Locate the cell with the specified text and output its [X, Y] center coordinate. 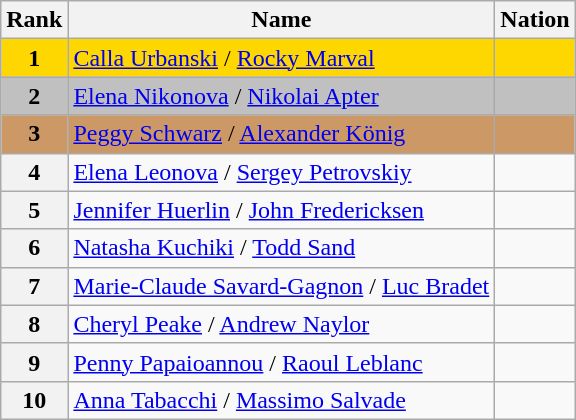
Rank [34, 20]
Marie-Claude Savard-Gagnon / Luc Bradet [282, 286]
2 [34, 96]
9 [34, 362]
Natasha Kuchiki / Todd Sand [282, 248]
Name [282, 20]
10 [34, 400]
4 [34, 172]
Anna Tabacchi / Massimo Salvade [282, 400]
Penny Papaioannou / Raoul Leblanc [282, 362]
6 [34, 248]
1 [34, 58]
5 [34, 210]
Nation [535, 20]
Peggy Schwarz / Alexander König [282, 134]
Cheryl Peake / Andrew Naylor [282, 324]
8 [34, 324]
Jennifer Huerlin / John Fredericksen [282, 210]
3 [34, 134]
Elena Nikonova / Nikolai Apter [282, 96]
Calla Urbanski / Rocky Marval [282, 58]
Elena Leonova / Sergey Petrovskiy [282, 172]
7 [34, 286]
